Extract the [X, Y] coordinate from the center of the cell holding the provided text.  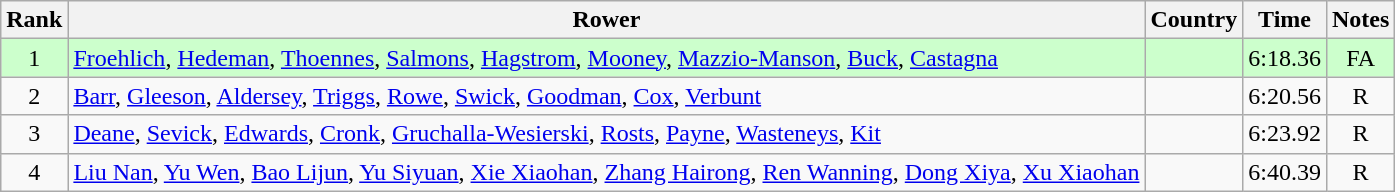
Notes [1360, 20]
6:20.56 [1285, 96]
Time [1285, 20]
3 [34, 134]
Froehlich, Hedeman, Thoennes, Salmons, Hagstrom, Mooney, Mazzio-Manson, Buck, Castagna [606, 58]
Country [1194, 20]
Rower [606, 20]
2 [34, 96]
Deane, Sevick, Edwards, Cronk, Gruchalla-Wesierski, Rosts, Payne, Wasteneys, Kit [606, 134]
Rank [34, 20]
4 [34, 172]
Barr, Gleeson, Aldersey, Triggs, Rowe, Swick, Goodman, Cox, Verbunt [606, 96]
6:18.36 [1285, 58]
6:23.92 [1285, 134]
6:40.39 [1285, 172]
1 [34, 58]
Liu Nan, Yu Wen, Bao Lijun, Yu Siyuan, Xie Xiaohan, Zhang Hairong, Ren Wanning, Dong Xiya, Xu Xiaohan [606, 172]
FA [1360, 58]
